For the text-containing cell, return its midpoint in (X, Y) coordinate format. 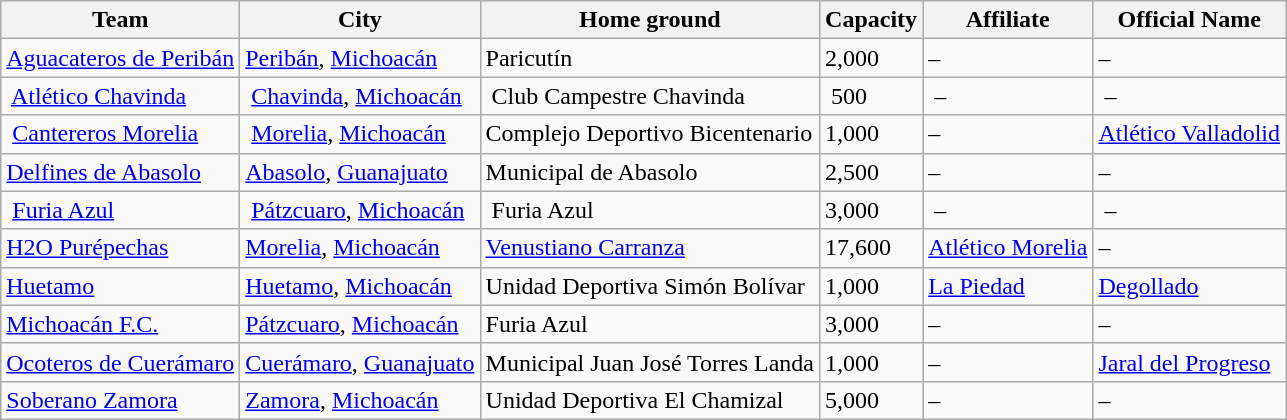
Michoacán F.C. (120, 324)
Atlético Chavinda (120, 96)
Delfines de Abasolo (120, 172)
H2O Purépechas (120, 248)
Ocoteros de Cuerámaro (120, 362)
Zamora, Michoacán (360, 400)
Team (120, 20)
City (360, 20)
Abasolo, Guanajuato (360, 172)
Huetamo (120, 286)
Atlético Morelia (1008, 248)
Soberano Zamora (120, 400)
500 (872, 96)
Aguacateros de Peribán (120, 58)
Complejo Deportivo Bicentenario (650, 134)
Home ground (650, 20)
Capacity (872, 20)
Unidad Deportiva Simón Bolívar (650, 286)
Chavinda, Michoacán (360, 96)
Atlético Valladolid (1190, 134)
17,600 (872, 248)
5,000 (872, 400)
Unidad Deportiva El Chamizal (650, 400)
Jaral del Progreso (1190, 362)
Degollado (1190, 286)
Paricutín (650, 58)
Peribán, Michoacán (360, 58)
Venustiano Carranza (650, 248)
Club Campestre Chavinda (650, 96)
Cantereros Morelia (120, 134)
Affiliate (1008, 20)
Huetamo, Michoacán (360, 286)
Cuerámaro, Guanajuato (360, 362)
La Piedad (1008, 286)
Municipal Juan José Torres Landa (650, 362)
Municipal de Abasolo (650, 172)
2,500 (872, 172)
2,000 (872, 58)
Official Name (1190, 20)
